Return (x, y) of the center of cell containing provided text 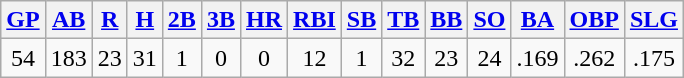
OBP (594, 20)
.169 (538, 58)
SO (490, 20)
HR (264, 20)
31 (144, 58)
54 (23, 58)
GP (23, 20)
3B (220, 20)
AB (68, 20)
SLG (654, 20)
BA (538, 20)
24 (490, 58)
H (144, 20)
RBI (315, 20)
SB (361, 20)
32 (404, 58)
183 (68, 58)
2B (182, 20)
.175 (654, 58)
.262 (594, 58)
R (110, 20)
12 (315, 58)
TB (404, 20)
BB (446, 20)
